Search for the cell housing the specified text and yield its [x, y] center coordinate. 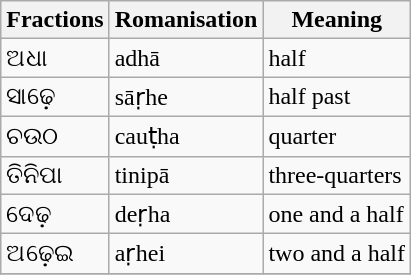
adhā [186, 58]
Romanisation [186, 20]
half past [337, 97]
Fractions [55, 20]
ତିନିପା [55, 175]
two and a half [337, 254]
ଚଉଠ [55, 136]
sāṛhe [186, 97]
ଅଧା [55, 58]
ସାଢ଼େ [55, 97]
quarter [337, 136]
aṛhei [186, 254]
three-quarters [337, 175]
cauṭha [186, 136]
half [337, 58]
deṛha [186, 214]
ଦେଢ଼ [55, 214]
ଅଢ଼େଇ [55, 254]
Meaning [337, 20]
one and a half [337, 214]
tinipā [186, 175]
